Return (X, Y) of the center of cell containing provided text 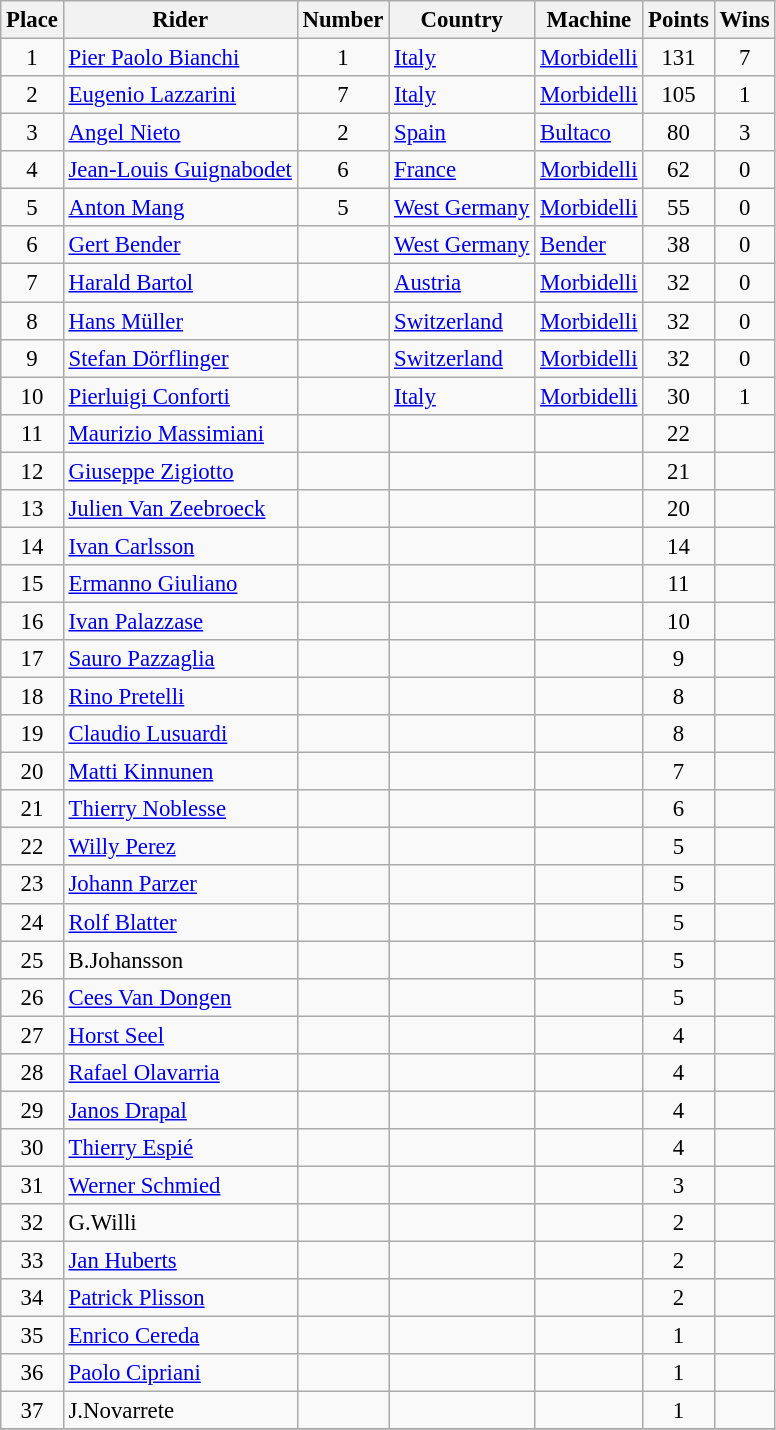
Johann Parzer (180, 885)
Sauro Pazzaglia (180, 659)
J.Novarrete (180, 1411)
29 (32, 1110)
28 (32, 1073)
Maurizio Massimiani (180, 433)
Anton Mang (180, 208)
Wins (744, 20)
Horst Seel (180, 1035)
36 (32, 1373)
Giuseppe Zigiotto (180, 471)
Jan Huberts (180, 1261)
105 (678, 95)
Machine (589, 20)
Thierry Espié (180, 1148)
34 (32, 1298)
35 (32, 1336)
37 (32, 1411)
Janos Drapal (180, 1110)
Bultaco (589, 133)
16 (32, 621)
13 (32, 509)
18 (32, 697)
27 (32, 1035)
Ivan Carlsson (180, 546)
15 (32, 584)
Austria (462, 283)
Rafael Olavarria (180, 1073)
Bender (589, 245)
24 (32, 922)
Matti Kinnunen (180, 772)
Eugenio Lazzarini (180, 95)
Number (343, 20)
Thierry Noblesse (180, 809)
Julien Van Zeebroeck (180, 509)
Werner Schmied (180, 1185)
33 (32, 1261)
Claudio Lusuardi (180, 734)
Spain (462, 133)
31 (32, 1185)
Ermanno Giuliano (180, 584)
12 (32, 471)
Stefan Dörflinger (180, 358)
38 (678, 245)
Jean-Louis Guignabodet (180, 170)
Points (678, 20)
Pier Paolo Bianchi (180, 58)
Hans Müller (180, 321)
23 (32, 885)
Pierluigi Conforti (180, 396)
62 (678, 170)
Patrick Plisson (180, 1298)
Angel Nieto (180, 133)
Rino Pretelli (180, 697)
France (462, 170)
17 (32, 659)
Ivan Palazzase (180, 621)
Rider (180, 20)
G.Willi (180, 1223)
Enrico Cereda (180, 1336)
Gert Bender (180, 245)
26 (32, 997)
B.Johansson (180, 960)
Rolf Blatter (180, 922)
Harald Bartol (180, 283)
Paolo Cipriani (180, 1373)
Place (32, 20)
Country (462, 20)
131 (678, 58)
55 (678, 208)
25 (32, 960)
Cees Van Dongen (180, 997)
19 (32, 734)
Willy Perez (180, 847)
80 (678, 133)
